Output the [X, Y] coordinate of the center of the cell containing the given text.  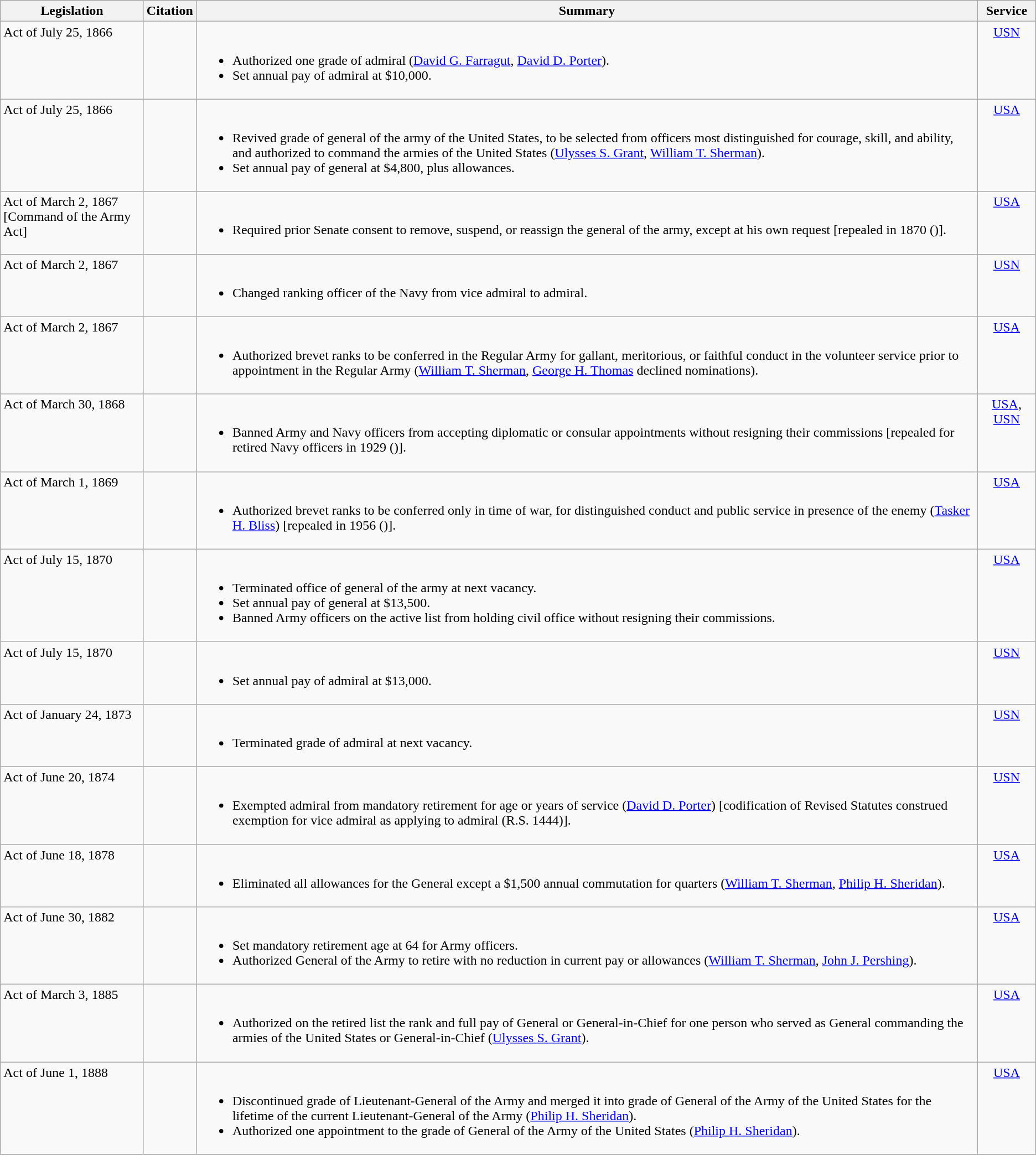
Authorized one grade of admiral (David G. Farragut, David D. Porter).Set annual pay of admiral at $10,000. [587, 60]
Eliminated all allowances for the General except a $1,500 annual commutation for quarters (William T. Sherman, Philip H. Sheridan). [587, 876]
Set annual pay of admiral at $13,000. [587, 673]
Act of March 2, 1867[Command of the Army Act] [72, 222]
USA, USN [1007, 433]
Service [1007, 11]
Act of June 18, 1878 [72, 876]
Act of January 24, 1873 [72, 735]
Act of June 1, 1888 [72, 1108]
Act of March 3, 1885 [72, 1023]
Required prior Senate consent to remove, suspend, or reassign the general of the army, except at his own request [repealed in 1870 ()]. [587, 222]
Terminated grade of admiral at next vacancy. [587, 735]
Legislation [72, 11]
Changed ranking officer of the Navy from vice admiral to admiral. [587, 286]
Act of June 30, 1882 [72, 946]
Summary [587, 11]
Act of June 20, 1874 [72, 805]
Act of March 1, 1869 [72, 510]
Citation [169, 11]
Act of March 30, 1868 [72, 433]
